Find where the given text appears and provide that cell's center as [x, y] coordinate. 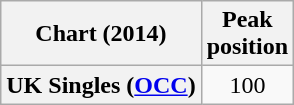
Peakposition [247, 34]
Chart (2014) [101, 34]
100 [247, 85]
UK Singles (OCC) [101, 85]
